Capture the cell that displays the provided text and extract its [x, y] central coordinate. 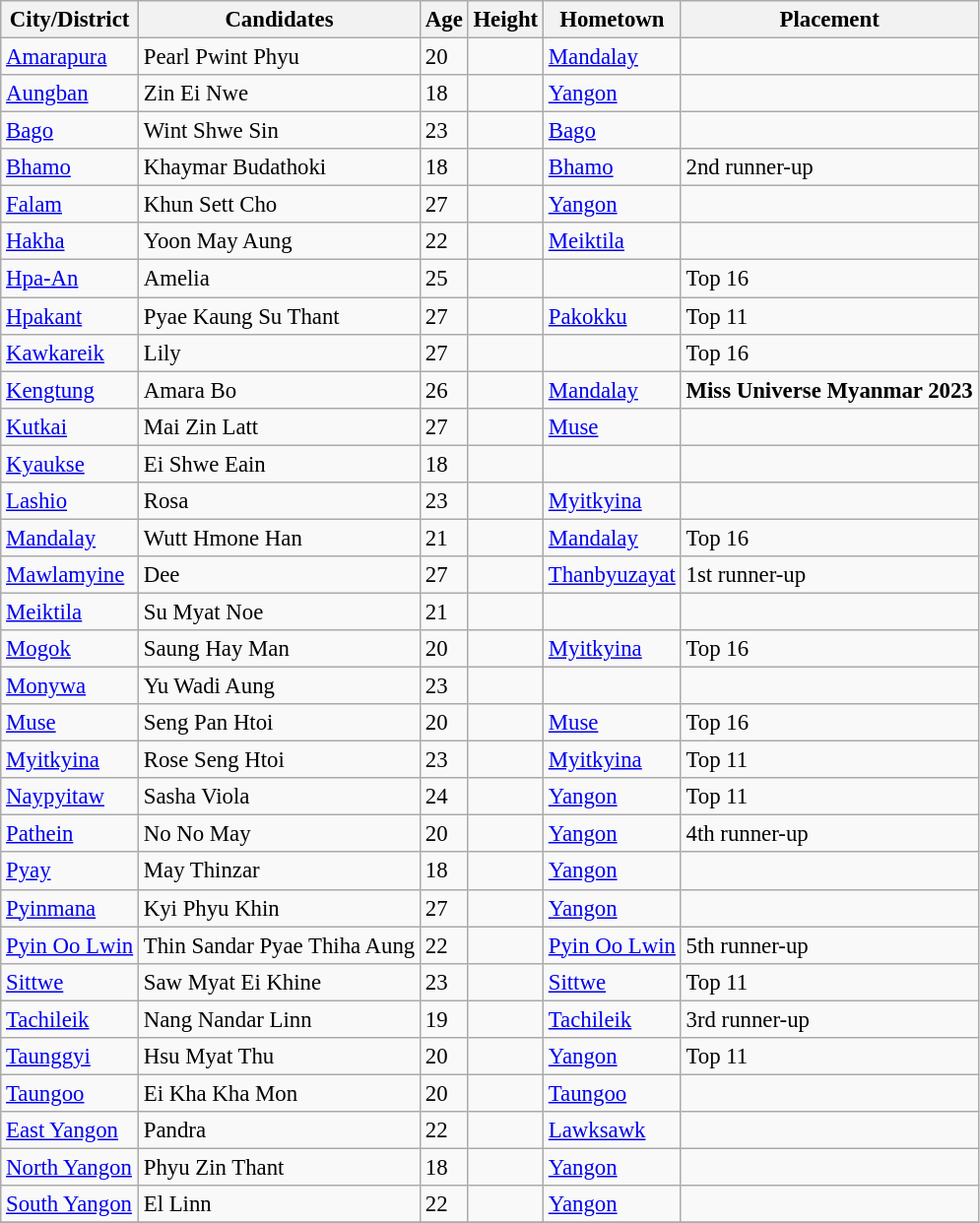
Kengtung [70, 390]
Pyay [70, 871]
Phyu Zin Thant [279, 1167]
May Thinzar [279, 871]
Su Myat Noe [279, 611]
Amara Bo [279, 390]
Hakha [70, 241]
Ei Kha Kha Mon [279, 1093]
Falam [70, 205]
Yu Wadi Aung [279, 686]
Zin Ei Nwe [279, 94]
Hometown [612, 20]
2nd runner-up [829, 167]
Amelia [279, 279]
Rose Seng Htoi [279, 760]
Pathein [70, 834]
Yoon May Aung [279, 241]
Ei Shwe Eain [279, 464]
Placement [829, 20]
Height [505, 20]
Taunggyi [70, 1057]
No No May [279, 834]
Seng Pan Htoi [279, 723]
South Yangon [70, 1204]
Kawkareik [70, 353]
Wint Shwe Sin [279, 131]
Sasha Viola [279, 797]
Hpakant [70, 316]
Pandra [279, 1130]
Wutt Hmone Han [279, 538]
East Yangon [70, 1130]
Saw Myat Ei Khine [279, 982]
Lawksawk [612, 1130]
City/District [70, 20]
Aungban [70, 94]
North Yangon [70, 1167]
Khun Sett Cho [279, 205]
5th runner-up [829, 945]
Saung Hay Man [279, 649]
3rd runner-up [829, 1019]
El Linn [279, 1204]
Nang Nandar Linn [279, 1019]
Hsu Myat Thu [279, 1057]
Kutkai [70, 426]
Lily [279, 353]
Thanbyuzayat [612, 575]
Pakokku [612, 316]
1st runner-up [829, 575]
25 [445, 279]
Mogok [70, 649]
19 [445, 1019]
Kyaukse [70, 464]
24 [445, 797]
Age [445, 20]
Monywa [70, 686]
Dee [279, 575]
Candidates [279, 20]
Lashio [70, 501]
Mai Zin Latt [279, 426]
Thin Sandar Pyae Thiha Aung [279, 945]
Rosa [279, 501]
4th runner-up [829, 834]
Kyi Phyu Khin [279, 908]
Hpa-An [70, 279]
Pyae Kaung Su Thant [279, 316]
26 [445, 390]
Pearl Pwint Phyu [279, 57]
Khaymar Budathoki [279, 167]
Miss Universe Myanmar 2023 [829, 390]
Naypyitaw [70, 797]
Amarapura [70, 57]
Mawlamyine [70, 575]
Pyinmana [70, 908]
